Find where the given text appears and provide that cell's center as (X, Y) coordinate. 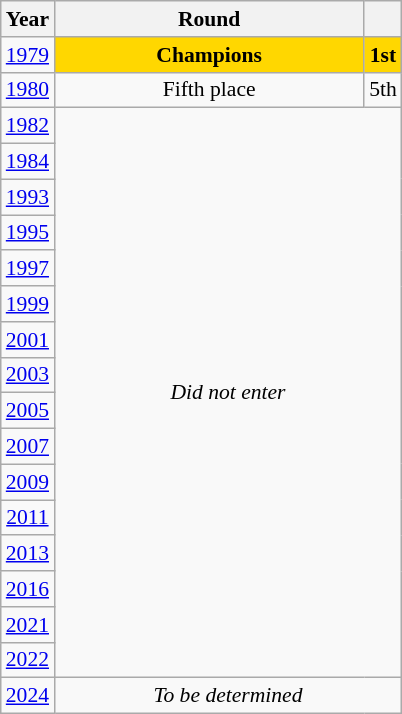
Champions (209, 55)
2005 (28, 411)
2011 (28, 518)
Round (209, 19)
2016 (28, 589)
5th (383, 90)
To be determined (228, 696)
1982 (28, 126)
2003 (28, 375)
1980 (28, 90)
Did not enter (228, 393)
2022 (28, 660)
Year (28, 19)
2024 (28, 696)
2009 (28, 482)
1984 (28, 162)
1995 (28, 233)
2001 (28, 340)
1st (383, 55)
1997 (28, 269)
2021 (28, 625)
1979 (28, 55)
2007 (28, 447)
Fifth place (209, 90)
2013 (28, 554)
1993 (28, 197)
1999 (28, 304)
